Determine the [x, y] coordinate at the center of the cell enclosing the given text.  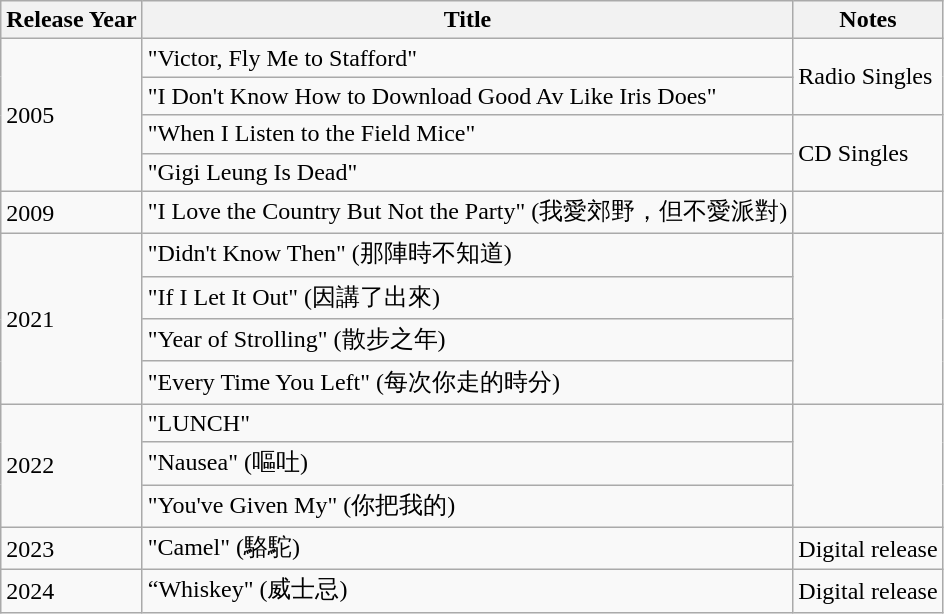
"If I Let It Out" (因講了出來) [468, 298]
"Nausea" (嘔吐) [468, 464]
"Didn't Know Then" (那陣時不知道) [468, 256]
Notes [868, 20]
Title [468, 20]
"LUNCH" [468, 423]
2022 [72, 466]
Radio Singles [868, 77]
“Whiskey" (威士忌) [468, 592]
CD Singles [868, 153]
Release Year [72, 20]
"Year of Strolling" (散步之年) [468, 340]
"I Don't Know How to Download Good Av Like Iris Does" [468, 96]
2024 [72, 592]
"You've Given My" (你把我的) [468, 506]
2023 [72, 548]
2009 [72, 212]
"Gigi Leung Is Dead" [468, 172]
2005 [72, 115]
2021 [72, 319]
"When I Listen to the Field Mice" [468, 134]
"Victor, Fly Me to Stafford" [468, 58]
"Every Time You Left" (每次你走的時分) [468, 382]
"Camel" (駱駝) [468, 548]
"I Love the Country But Not the Party" (我愛郊野，但不愛派對) [468, 212]
